Determine the (x, y) coordinate at the center of the cell enclosing the given text.  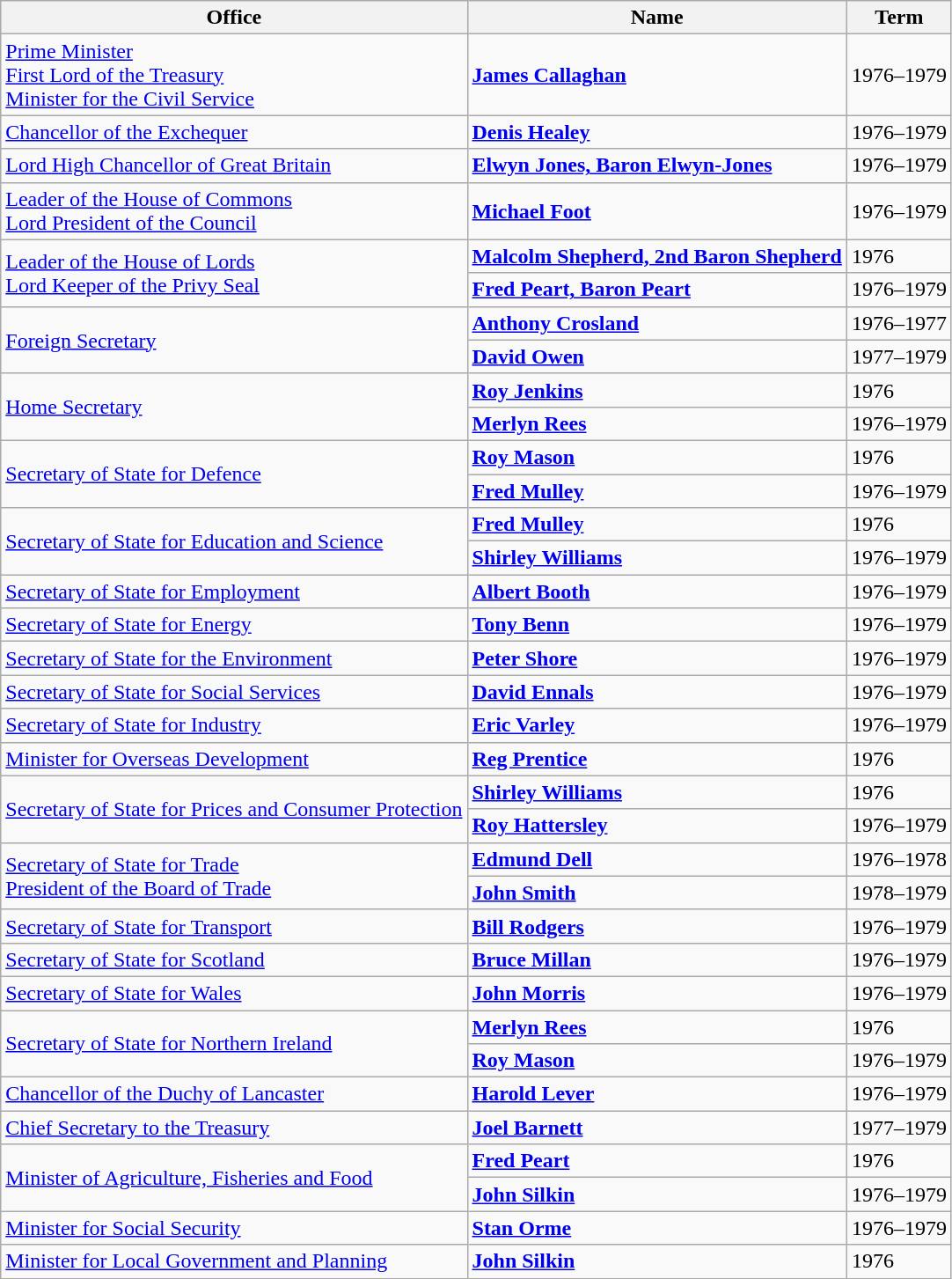
Leader of the House of CommonsLord President of the Council (234, 211)
Anthony Crosland (656, 323)
James Callaghan (656, 75)
Secretary of State for Defence (234, 474)
Prime MinisterFirst Lord of the TreasuryMinister for the Civil Service (234, 75)
Name (656, 18)
Harold Lever (656, 1094)
Leader of the House of LordsLord Keeper of the Privy Seal (234, 273)
Albert Booth (656, 592)
Fred Peart (656, 1161)
Secretary of State for Prices and Consumer Protection (234, 809)
John Morris (656, 993)
Secretary of State for Wales (234, 993)
Term (899, 18)
Secretary of State for Social Services (234, 692)
Secretary of State for Scotland (234, 959)
Office (234, 18)
Fred Peart, Baron Peart (656, 290)
Tony Benn (656, 625)
Secretary of State for Employment (234, 592)
Home Secretary (234, 407)
Foreign Secretary (234, 340)
John Smith (656, 893)
Minister for Social Security (234, 1228)
Minister of Agriculture, Fisheries and Food (234, 1178)
Minister for Local Government and Planning (234, 1261)
Secretary of State for Northern Ireland (234, 1044)
Secretary of State for Energy (234, 625)
Eric Varley (656, 725)
Secretary of State for the Environment (234, 658)
Edmund Dell (656, 859)
Joel Barnett (656, 1128)
1976–1978 (899, 859)
Minister for Overseas Development (234, 759)
David Owen (656, 357)
Reg Prentice (656, 759)
Denis Healey (656, 132)
Lord High Chancellor of Great Britain (234, 165)
Michael Foot (656, 211)
Secretary of State for Industry (234, 725)
Secretary of State for Education and Science (234, 541)
1978–1979 (899, 893)
Peter Shore (656, 658)
David Ennals (656, 692)
Elwyn Jones, Baron Elwyn-Jones (656, 165)
Chancellor of the Exchequer (234, 132)
Bill Rodgers (656, 926)
Chancellor of the Duchy of Lancaster (234, 1094)
Roy Jenkins (656, 390)
Stan Orme (656, 1228)
Secretary of State for Transport (234, 926)
Chief Secretary to the Treasury (234, 1128)
Roy Hattersley (656, 826)
Secretary of State for TradePresident of the Board of Trade (234, 876)
Malcolm Shepherd, 2nd Baron Shepherd (656, 256)
Bruce Millan (656, 959)
1976–1977 (899, 323)
